Search for the cell housing the specified text and yield its [X, Y] center coordinate. 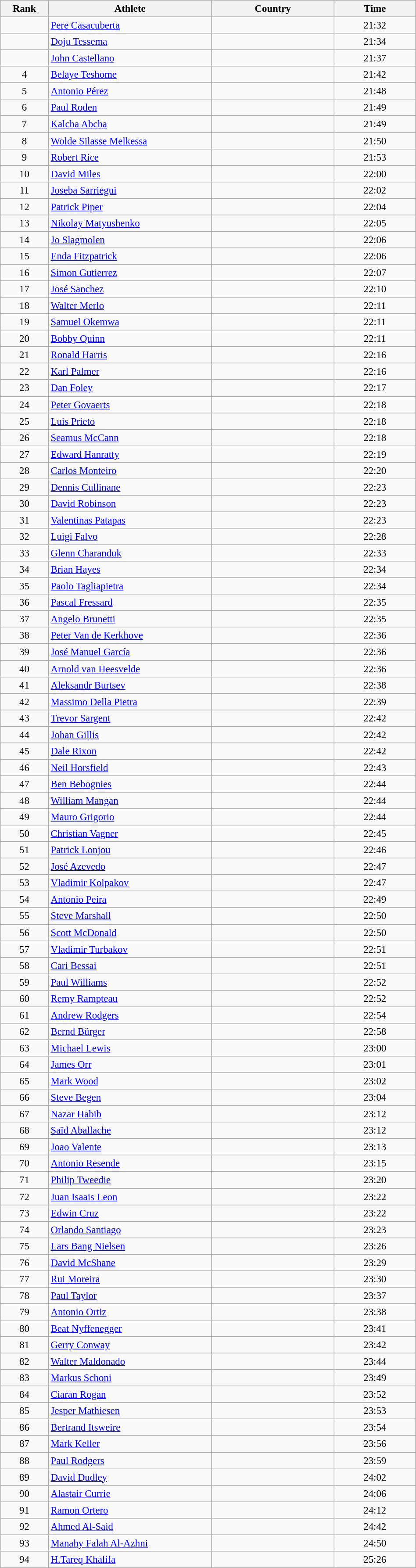
4 [25, 75]
22:00 [375, 174]
28 [25, 471]
22:46 [375, 850]
24:02 [375, 1477]
23:41 [375, 1328]
64 [25, 1065]
Philip Tweedie [130, 1180]
75 [25, 1246]
Jesper Mathiesen [130, 1411]
63 [25, 1048]
31 [25, 520]
22:10 [375, 289]
21:32 [375, 25]
90 [25, 1493]
Paul Rodgers [130, 1460]
44 [25, 735]
Edwin Cruz [130, 1213]
59 [25, 982]
21:42 [375, 75]
Bobby Quinn [130, 339]
23:15 [375, 1163]
43 [25, 718]
32 [25, 537]
Antonio Pérez [130, 91]
72 [25, 1197]
21:53 [375, 157]
William Mangan [130, 800]
10 [25, 174]
23:02 [375, 1081]
23 [25, 388]
Dennis Cullinane [130, 487]
49 [25, 817]
52 [25, 867]
60 [25, 999]
24:50 [375, 1543]
Nazar Habib [130, 1114]
Time [375, 9]
24 [25, 405]
47 [25, 784]
46 [25, 768]
Pascal Fressard [130, 603]
Luis Prieto [130, 421]
82 [25, 1362]
Paolo Tagliapietra [130, 586]
19 [25, 322]
Antonio Ortiz [130, 1312]
35 [25, 586]
22:20 [375, 471]
85 [25, 1411]
Athlete [130, 9]
23:30 [375, 1279]
7 [25, 124]
Ben Bebognies [130, 784]
76 [25, 1263]
22:05 [375, 223]
Mauro Grigorio [130, 817]
89 [25, 1477]
Arnold van Heesvelde [130, 669]
Ahmed Al-Said [130, 1527]
Scott McDonald [130, 933]
Ramon Ortero [130, 1510]
Trevor Sargent [130, 718]
Peter Govaerts [130, 405]
Luigi Falvo [130, 537]
Walter Merlo [130, 306]
23:49 [375, 1378]
58 [25, 965]
Belaye Teshome [130, 75]
33 [25, 553]
Edward Hanratty [130, 454]
67 [25, 1114]
Seamus McCann [130, 438]
Karl Palmer [130, 372]
77 [25, 1279]
22:38 [375, 685]
Rank [25, 9]
Patrick Piper [130, 207]
Joseba Sarriegui [130, 190]
Vladimir Turbakov [130, 949]
23:42 [375, 1345]
Mark Wood [130, 1081]
Country [273, 9]
53 [25, 883]
45 [25, 751]
John Castellano [130, 58]
Jo Slagmolen [130, 240]
65 [25, 1081]
Bertrand Itsweire [130, 1428]
62 [25, 1032]
15 [25, 256]
23:13 [375, 1147]
Peter Van de Kerkhove [130, 636]
17 [25, 289]
22:54 [375, 1015]
Robert Rice [130, 157]
David Dudley [130, 1477]
25 [25, 421]
Gerry Conway [130, 1345]
23:01 [375, 1065]
Mark Keller [130, 1444]
Juan Isaais Leon [130, 1197]
Brian Hayes [130, 570]
18 [25, 306]
22:02 [375, 190]
22:07 [375, 273]
73 [25, 1213]
23:44 [375, 1362]
57 [25, 949]
James Orr [130, 1065]
80 [25, 1328]
23:20 [375, 1180]
38 [25, 636]
Neil Horsfield [130, 768]
Saïd Aballache [130, 1130]
22:43 [375, 768]
22:28 [375, 537]
55 [25, 916]
Bernd Bürger [130, 1032]
21:37 [375, 58]
22:45 [375, 834]
Steve Marshall [130, 916]
34 [25, 570]
8 [25, 141]
David McShane [130, 1263]
23:29 [375, 1263]
Remy Rampteau [130, 999]
20 [25, 339]
84 [25, 1395]
74 [25, 1230]
66 [25, 1098]
Paul Roden [130, 108]
José Manuel García [130, 652]
22:33 [375, 553]
42 [25, 702]
39 [25, 652]
Glenn Charanduk [130, 553]
Antonio Resende [130, 1163]
Dale Rixon [130, 751]
83 [25, 1378]
79 [25, 1312]
Simon Gutierrez [130, 273]
50 [25, 834]
9 [25, 157]
21:34 [375, 42]
Cari Bessai [130, 965]
David Miles [130, 174]
Aleksandr Burtsev [130, 685]
Samuel Okemwa [130, 322]
Rui Moreira [130, 1279]
26 [25, 438]
94 [25, 1560]
78 [25, 1295]
23:59 [375, 1460]
Dan Foley [130, 388]
Michael Lewis [130, 1048]
Pere Casacuberta [130, 25]
Doju Tessema [130, 42]
Massimo Della Pietra [130, 702]
86 [25, 1428]
22:39 [375, 702]
22:17 [375, 388]
23:56 [375, 1444]
25:26 [375, 1560]
Valentinas Patapas [130, 520]
23:04 [375, 1098]
23:23 [375, 1230]
Orlando Santiago [130, 1230]
54 [25, 900]
Carlos Monteiro [130, 471]
5 [25, 91]
Ronald Harris [130, 355]
Markus Schoni [130, 1378]
Johan Gillis [130, 735]
22 [25, 372]
40 [25, 669]
24:12 [375, 1510]
81 [25, 1345]
41 [25, 685]
Alastair Currie [130, 1493]
H.Tareq Khalifa [130, 1560]
Ciaran Rogan [130, 1395]
70 [25, 1163]
51 [25, 850]
29 [25, 487]
23:00 [375, 1048]
71 [25, 1180]
23:26 [375, 1246]
87 [25, 1444]
30 [25, 504]
José Sanchez [130, 289]
David Robinson [130, 504]
Kalcha Abcha [130, 124]
Manahy Falah Al-Azhni [130, 1543]
23:37 [375, 1295]
Enda Fitzpatrick [130, 256]
88 [25, 1460]
12 [25, 207]
36 [25, 603]
Vladimir Kolpakov [130, 883]
14 [25, 240]
21:48 [375, 91]
23:52 [375, 1395]
21 [25, 355]
13 [25, 223]
22:49 [375, 900]
23:53 [375, 1411]
11 [25, 190]
91 [25, 1510]
Antonio Peira [130, 900]
24:06 [375, 1493]
22:19 [375, 454]
Walter Maldonado [130, 1362]
Angelo Brunetti [130, 619]
56 [25, 933]
16 [25, 273]
22:58 [375, 1032]
Nikolay Matyushenko [130, 223]
93 [25, 1543]
6 [25, 108]
21:50 [375, 141]
48 [25, 800]
92 [25, 1527]
José Azevedo [130, 867]
27 [25, 454]
Joao Valente [130, 1147]
23:54 [375, 1428]
Patrick Lonjou [130, 850]
68 [25, 1130]
Beat Nyffenegger [130, 1328]
Paul Williams [130, 982]
61 [25, 1015]
Lars Bang Nielsen [130, 1246]
Wolde Silasse Melkessa [130, 141]
23:38 [375, 1312]
24:42 [375, 1527]
Steve Begen [130, 1098]
Paul Taylor [130, 1295]
37 [25, 619]
69 [25, 1147]
Andrew Rodgers [130, 1015]
Christian Vagner [130, 834]
22:04 [375, 207]
